Return the (X, Y) coordinate for the center point of the cell that contains the specified text.  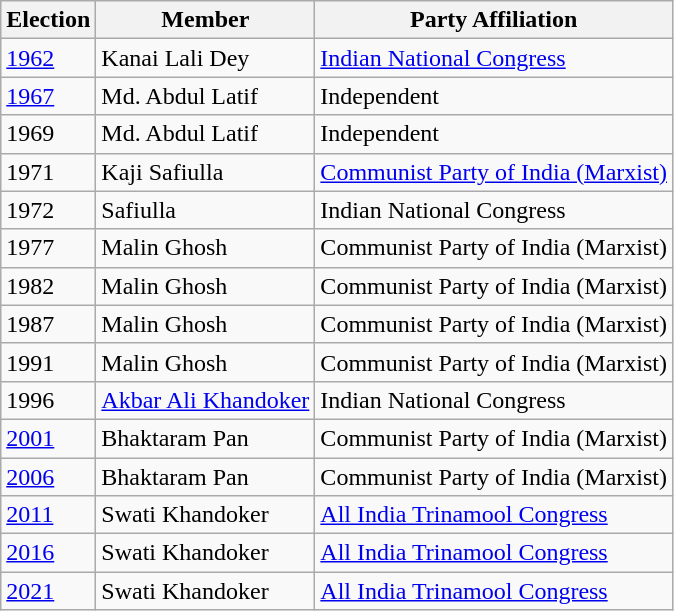
Akbar Ali Khandoker (206, 400)
1962 (48, 58)
1977 (48, 248)
1996 (48, 400)
1972 (48, 210)
2011 (48, 515)
1982 (48, 286)
Kaji Safiulla (206, 172)
2021 (48, 591)
Party Affiliation (494, 20)
Election (48, 20)
2001 (48, 438)
Member (206, 20)
1991 (48, 362)
1971 (48, 172)
2016 (48, 553)
Kanai Lali Dey (206, 58)
2006 (48, 477)
Safiulla (206, 210)
1967 (48, 96)
1969 (48, 134)
1987 (48, 324)
